Detect which cell encompasses the target text, then output its (X, Y) center coordinate. 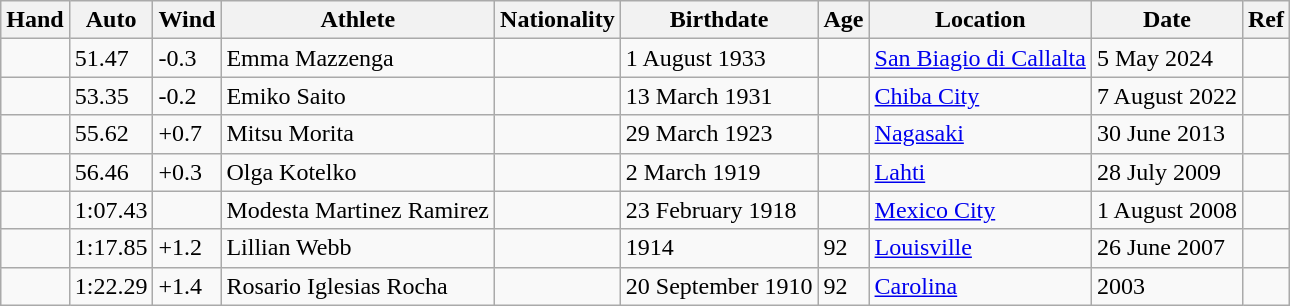
23 February 1918 (719, 210)
Carolina (980, 286)
28 July 2009 (1166, 172)
1914 (719, 248)
7 August 2022 (1166, 96)
29 March 1923 (719, 134)
Nagasaki (980, 134)
Nationality (558, 20)
+0.3 (187, 172)
Louisville (980, 248)
26 June 2007 (1166, 248)
13 March 1931 (719, 96)
2003 (1166, 286)
1 August 2008 (1166, 210)
Birthdate (719, 20)
Chiba City (980, 96)
San Biagio di Callalta (980, 58)
Lillian Webb (358, 248)
2 March 1919 (719, 172)
1:07.43 (111, 210)
Ref (1266, 20)
Rosario Iglesias Rocha (358, 286)
Hand (35, 20)
5 May 2024 (1166, 58)
53.35 (111, 96)
Location (980, 20)
Lahti (980, 172)
Olga Kotelko (358, 172)
Date (1166, 20)
51.47 (111, 58)
Emiko Saito (358, 96)
55.62 (111, 134)
-0.2 (187, 96)
Mitsu Morita (358, 134)
Athlete (358, 20)
Wind (187, 20)
Modesta Martinez Ramirez (358, 210)
Emma Mazzenga (358, 58)
Auto (111, 20)
1:22.29 (111, 286)
-0.3 (187, 58)
30 June 2013 (1166, 134)
Age (844, 20)
1 August 1933 (719, 58)
+1.4 (187, 286)
+1.2 (187, 248)
56.46 (111, 172)
20 September 1910 (719, 286)
Mexico City (980, 210)
+0.7 (187, 134)
1:17.85 (111, 248)
